Pinpoint the cell where the given text exists, returning its (X, Y) midpoint coordinate. 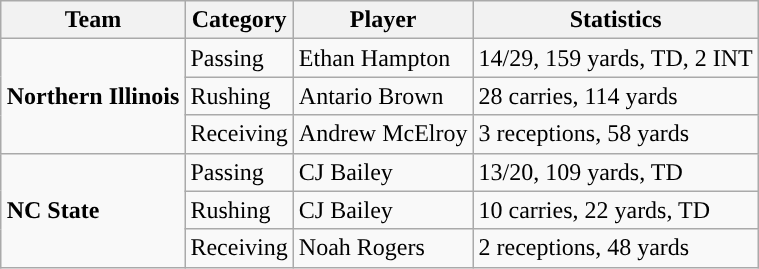
13/20, 109 yards, TD (616, 172)
2 receptions, 48 yards (616, 248)
Team (93, 20)
Ethan Hampton (383, 58)
Northern Illinois (93, 96)
28 carries, 114 yards (616, 96)
14/29, 159 yards, TD, 2 INT (616, 58)
Player (383, 20)
Andrew McElroy (383, 134)
Statistics (616, 20)
Noah Rogers (383, 248)
10 carries, 22 yards, TD (616, 210)
Antario Brown (383, 96)
Category (239, 20)
3 receptions, 58 yards (616, 134)
NC State (93, 210)
